From the cell containing the given text, extract its center point as [X, Y] coordinate. 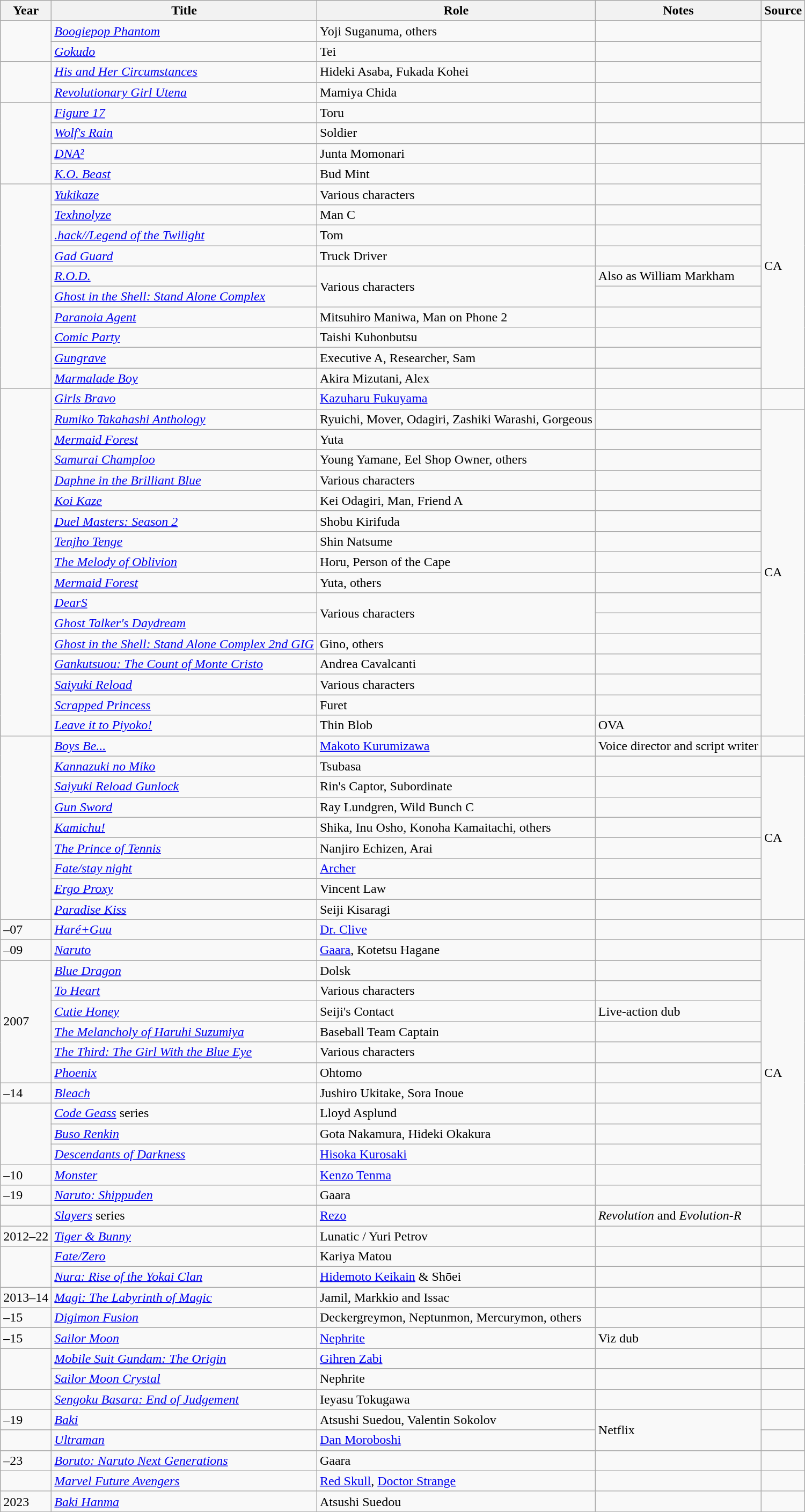
Fate/stay night [185, 868]
Baki [185, 1420]
Rezo [456, 1215]
2013–14 [26, 1297]
Revolutionary Girl Utena [185, 92]
Baki Hanma [185, 1501]
Also as William Markham [678, 276]
Girls Bravo [185, 399]
The Melancholy of Haruhi Suzumiya [185, 1032]
Leave it to Piyoko! [185, 725]
Yukikaze [185, 194]
Red Skull, Doctor Strange [456, 1481]
Andrea Cavalcanti [456, 664]
Wolf's Rain [185, 133]
Koi Kaze [185, 501]
Saiyuki Reload Gunlock [185, 787]
Baseball Team Captain [456, 1032]
Deckergreymon, Neptunmon, Mercurymon, others [456, 1318]
Seiji Kisaragi [456, 909]
–10 [26, 1175]
Lloyd Asplund [456, 1113]
Atsushi Suedou, Valentin Sokolov [456, 1420]
Sailor Moon [185, 1338]
Marmalade Boy [185, 378]
Yuta, others [456, 582]
Hidemoto Keikain & Shōei [456, 1277]
Source [782, 11]
Boogiepop Phantom [185, 31]
The Prince of Tennis [185, 848]
Rin's Captor, Subordinate [456, 787]
Thin Blob [456, 725]
Soldier [456, 133]
Gankutsuou: The Count of Monte Cristo [185, 664]
Gaara, Kotetsu Hagane [456, 950]
Horu, Person of the Cape [456, 562]
DearS [185, 603]
Tsubasa [456, 766]
Young Yamane, Eel Shop Owner, others [456, 460]
Shika, Inu Osho, Konoha Kamaitachi, others [456, 827]
Man C [456, 215]
Blue Dragon [185, 971]
Ieyasu Tokugawa [456, 1399]
Kenzo Tenma [456, 1175]
Slayers series [185, 1215]
Gokudo [185, 52]
2007 [26, 1022]
Ryuichi, Mover, Odagiri, Zashiki Warashi, Gorgeous [456, 419]
Vincent Law [456, 889]
Akira Mizutani, Alex [456, 378]
Nanjiro Echizen, Arai [456, 848]
Seiji's Contact [456, 1011]
His and Her Circumstances [185, 72]
Netflix [678, 1430]
Ultraman [185, 1440]
Fate/Zero [185, 1257]
Ghost in the Shell: Stand Alone Complex 2nd GIG [185, 644]
Ohtomo [456, 1073]
Tenjho Tenge [185, 541]
Gungrave [185, 358]
Year [26, 11]
Bleach [185, 1093]
Mamiya Chida [456, 92]
Kamichu! [185, 827]
Buso Renkin [185, 1134]
Code Geass series [185, 1113]
To Heart [185, 991]
Bud Mint [456, 174]
Kariya Matou [456, 1257]
Lunatic / Yuri Petrov [456, 1236]
Kazuharu Fukuyama [456, 399]
Gihren Zabi [456, 1359]
2023 [26, 1501]
Paranoia Agent [185, 317]
Revolution and Evolution-R [678, 1215]
Tiger & Bunny [185, 1236]
The Melody of Oblivion [185, 562]
Dan Moroboshi [456, 1440]
Scrapped Princess [185, 705]
Ergo Proxy [185, 889]
Shobu Kirifuda [456, 521]
Notes [678, 11]
Makoto Kurumizawa [456, 746]
Rumiko Takahashi Anthology [185, 419]
Comic Party [185, 337]
Ghost in the Shell: Stand Alone Complex [185, 297]
.hack//Legend of the Twilight [185, 235]
Junta Momonari [456, 153]
The Third: The Girl With the Blue Eye [185, 1052]
Paradise Kiss [185, 909]
K.O. Beast [185, 174]
Sengoku Basara: End of Judgement [185, 1399]
Descendants of Darkness [185, 1154]
Furet [456, 705]
R.O.D. [185, 276]
Saiyuki Reload [185, 685]
Gota Nakamura, Hideki Okakura [456, 1134]
Shin Natsume [456, 541]
Kei Odagiri, Man, Friend A [456, 501]
Jushiro Ukitake, Sora Inoue [456, 1093]
Naruto: Shippuden [185, 1195]
Voice director and script writer [678, 746]
Naruto [185, 950]
Title [185, 11]
Toru [456, 113]
Dolsk [456, 971]
2012–22 [26, 1236]
Yuta [456, 439]
Role [456, 11]
Kannazuki no Miko [185, 766]
OVA [678, 725]
Executive A, Researcher, Sam [456, 358]
Tom [456, 235]
Mobile Suit Gundam: The Origin [185, 1359]
Gun Sword [185, 807]
Texhnolyze [185, 215]
Duel Masters: Season 2 [185, 521]
Figure 17 [185, 113]
Samurai Champloo [185, 460]
Mitsuhiro Maniwa, Man on Phone 2 [456, 317]
Archer [456, 868]
Yoji Suganuma, others [456, 31]
Magi: The Labyrinth of Magic [185, 1297]
Taishi Kuhonbutsu [456, 337]
Daphne in the Brilliant Blue [185, 480]
Marvel Future Avengers [185, 1481]
Cutie Honey [185, 1011]
Monster [185, 1175]
Atsushi Suedou [456, 1501]
Jamil, Markkio and Issac [456, 1297]
Gino, others [456, 644]
Sailor Moon Crystal [185, 1379]
–23 [26, 1460]
Boys Be... [185, 746]
Truck Driver [456, 256]
Dr. Clive [456, 930]
–09 [26, 950]
Boruto: Naruto Next Generations [185, 1460]
–07 [26, 930]
Live-action dub [678, 1011]
Ray Lundgren, Wild Bunch C [456, 807]
DNA² [185, 153]
Digimon Fusion [185, 1318]
Viz dub [678, 1338]
Nura: Rise of the Yokai Clan [185, 1277]
Phoenix [185, 1073]
Haré+Guu [185, 930]
–14 [26, 1093]
Ghost Talker's Daydream [185, 623]
Hideki Asaba, Fukada Kohei [456, 72]
Tei [456, 52]
Hisoka Kurosaki [456, 1154]
Gad Guard [185, 256]
